From the cell containing the given text, extract its center point as (x, y) coordinate. 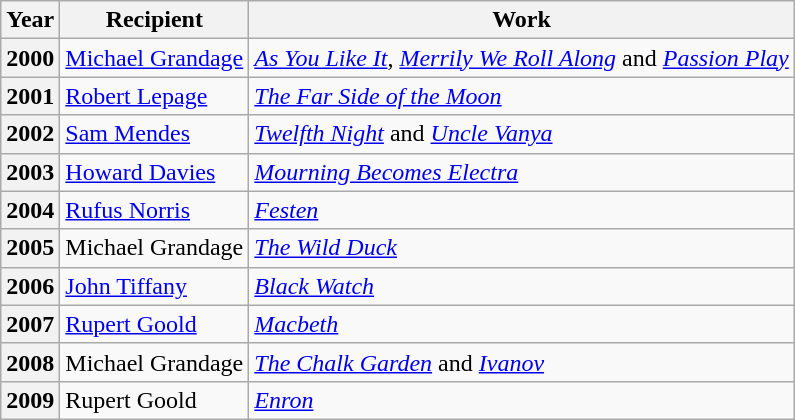
2002 (30, 134)
John Tiffany (154, 286)
Enron (522, 400)
2008 (30, 362)
As You Like It, Merrily We Roll Along and Passion Play (522, 58)
2009 (30, 400)
Festen (522, 210)
2003 (30, 172)
2001 (30, 96)
Mourning Becomes Electra (522, 172)
Black Watch (522, 286)
The Wild Duck (522, 248)
Twelfth Night and Uncle Vanya (522, 134)
2006 (30, 286)
2000 (30, 58)
The Chalk Garden and Ivanov (522, 362)
2005 (30, 248)
Recipient (154, 20)
Macbeth (522, 324)
2007 (30, 324)
Work (522, 20)
Rufus Norris (154, 210)
2004 (30, 210)
Year (30, 20)
Howard Davies (154, 172)
Sam Mendes (154, 134)
Robert Lepage (154, 96)
The Far Side of the Moon (522, 96)
